Search for the cell housing the specified text and yield its (x, y) center coordinate. 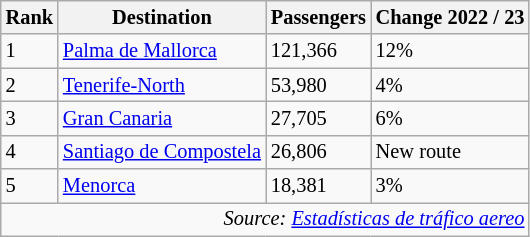
2 (30, 85)
53,980 (318, 85)
3% (450, 186)
Palma de Mallorca (162, 51)
26,806 (318, 152)
Passengers (318, 17)
Gran Canaria (162, 118)
27,705 (318, 118)
New route (450, 152)
Tenerife-North (162, 85)
Change 2022 / 23 (450, 17)
6% (450, 118)
5 (30, 186)
3 (30, 118)
1 (30, 51)
4 (30, 152)
Santiago de Compostela (162, 152)
18,381 (318, 186)
Destination (162, 17)
121,366 (318, 51)
Source: Estadísticas de tráfico aereo (266, 219)
Rank (30, 17)
4% (450, 85)
12% (450, 51)
Menorca (162, 186)
